Pinpoint the cell where the given text exists, returning its [X, Y] midpoint coordinate. 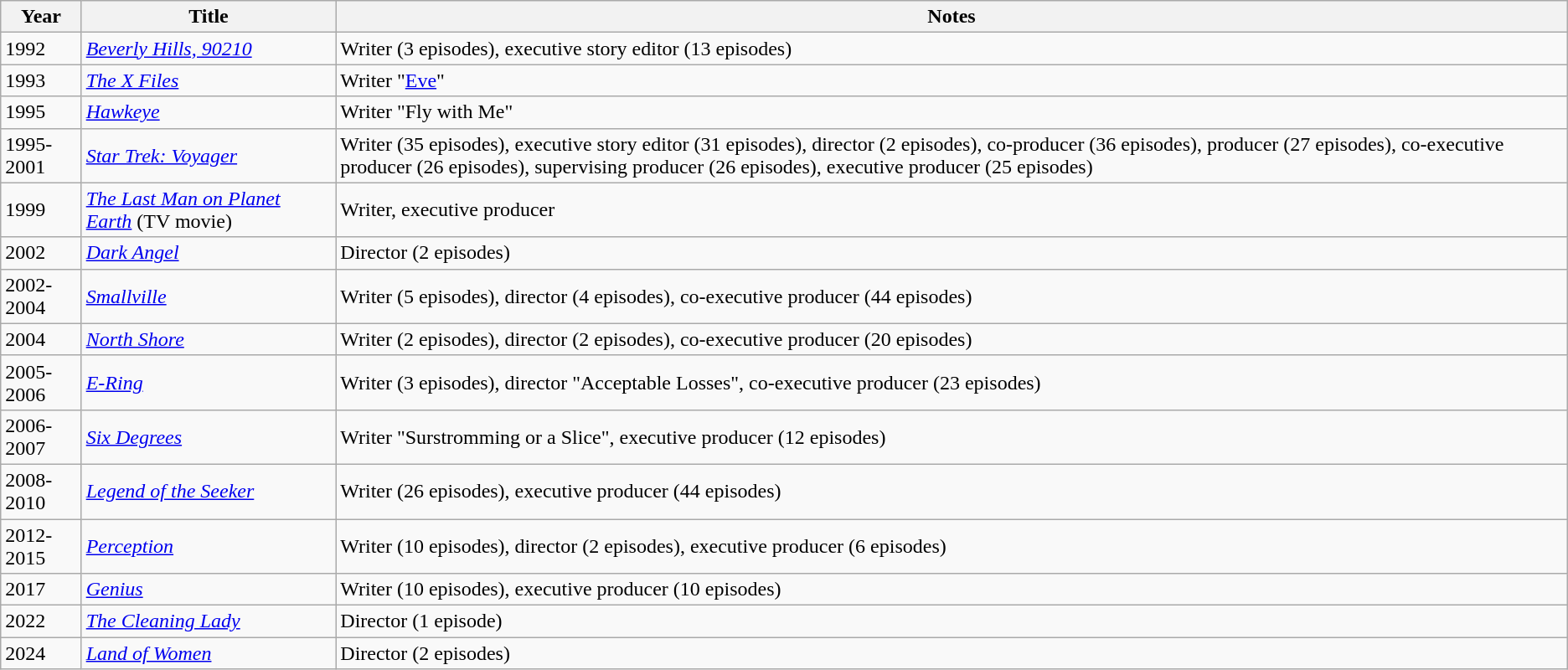
1999 [41, 209]
Title [209, 17]
2002-2004 [41, 296]
1995 [41, 112]
2024 [41, 653]
The X Files [209, 80]
2017 [41, 590]
Notes [952, 17]
The Last Man on Planet Earth (TV movie) [209, 209]
Writer (3 episodes), director "Acceptable Losses", co-executive producer (23 episodes) [952, 382]
Dark Angel [209, 253]
The Cleaning Lady [209, 621]
E-Ring [209, 382]
2004 [41, 339]
Writer (10 episodes), executive producer (10 episodes) [952, 590]
1995-2001 [41, 156]
Writer "Eve" [952, 80]
Perception [209, 546]
1993 [41, 80]
Year [41, 17]
Six Degrees [209, 437]
Beverly Hills, 90210 [209, 49]
Star Trek: Voyager [209, 156]
Hawkeye [209, 112]
Writer (5 episodes), director (4 episodes), co-executive producer (44 episodes) [952, 296]
2002 [41, 253]
1992 [41, 49]
2005-2006 [41, 382]
2022 [41, 621]
Writer (10 episodes), director (2 episodes), executive producer (6 episodes) [952, 546]
Director (1 episode) [952, 621]
Land of Women [209, 653]
Writer (26 episodes), executive producer (44 episodes) [952, 491]
Writer "Fly with Me" [952, 112]
2006-2007 [41, 437]
Legend of the Seeker [209, 491]
Writer (3 episodes), executive story editor (13 episodes) [952, 49]
Writer, executive producer [952, 209]
2008-2010 [41, 491]
Smallville [209, 296]
Writer (2 episodes), director (2 episodes), co-executive producer (20 episodes) [952, 339]
Genius [209, 590]
2012-2015 [41, 546]
Writer "Surstromming or a Slice", executive producer (12 episodes) [952, 437]
North Shore [209, 339]
